Provide the [x, y] coordinate of the cell's center where the given text is located.  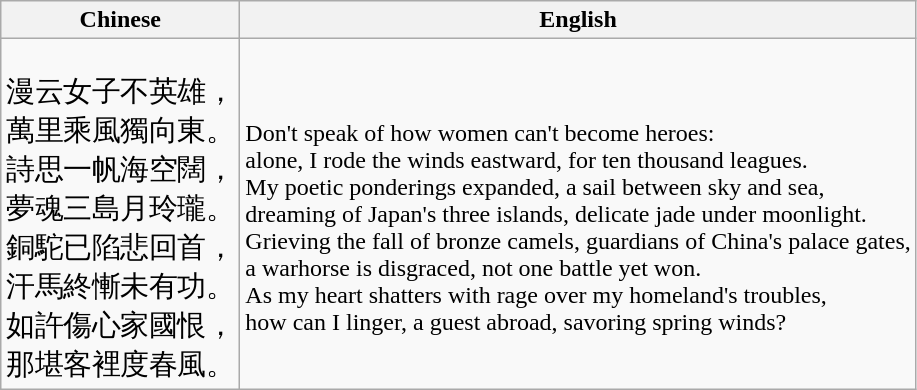
English [578, 20]
漫云女子不英雄， 萬里乘風獨向東。 詩思一帆海空闊， 夢魂三島月玲瓏。 銅駝已陷悲回首， 汗馬終慚未有功。 如許傷心家國恨， 那堪客裡度春風。 [120, 214]
Chinese [120, 20]
